Identify which cell holds the provided text, then report its [x, y] central coordinate. 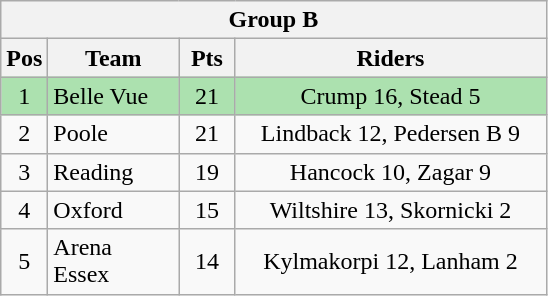
Lindback 12, Pedersen B 9 [390, 134]
19 [207, 172]
Pts [207, 58]
Oxford [114, 210]
Poole [114, 134]
Arena Essex [114, 262]
Group B [274, 20]
4 [24, 210]
5 [24, 262]
Wiltshire 13, Skornicki 2 [390, 210]
2 [24, 134]
Crump 16, Stead 5 [390, 96]
Reading [114, 172]
Hancock 10, Zagar 9 [390, 172]
Riders [390, 58]
1 [24, 96]
Team [114, 58]
Belle Vue [114, 96]
Pos [24, 58]
14 [207, 262]
Kylmakorpi 12, Lanham 2 [390, 262]
15 [207, 210]
3 [24, 172]
